Scan for the cell matching the given text and deliver its (x, y) coordinate at center. 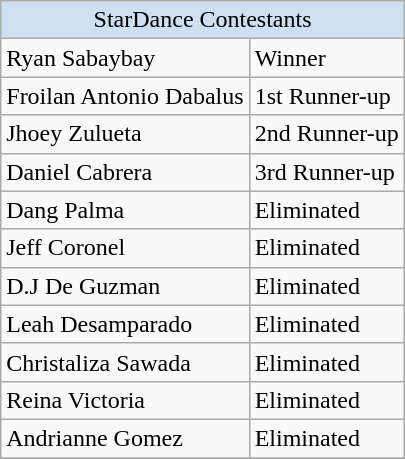
Daniel Cabrera (125, 172)
Christaliza Sawada (125, 362)
Leah Desamparado (125, 324)
Andrianne Gomez (125, 438)
Froilan Antonio Dabalus (125, 96)
Dang Palma (125, 210)
D.J De Guzman (125, 286)
2nd Runner-up (326, 134)
StarDance Contestants (203, 20)
Winner (326, 58)
Jhoey Zulueta (125, 134)
Ryan Sabaybay (125, 58)
Reina Victoria (125, 400)
3rd Runner-up (326, 172)
1st Runner-up (326, 96)
Jeff Coronel (125, 248)
